For the text-containing cell, return its midpoint in (X, Y) coordinate format. 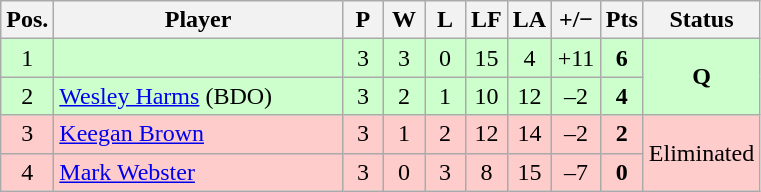
10 (487, 96)
LF (487, 20)
+/− (576, 20)
8 (487, 172)
L (444, 20)
P (362, 20)
Eliminated (701, 153)
W (404, 20)
Player (198, 20)
6 (622, 58)
–7 (576, 172)
Wesley Harms (BDO) (198, 96)
Pos. (28, 20)
Pts (622, 20)
LA (529, 20)
Mark Webster (198, 172)
Q (701, 77)
Status (701, 20)
14 (529, 134)
+11 (576, 58)
Keegan Brown (198, 134)
